Pinpoint the cell where the given text exists, returning its [x, y] midpoint coordinate. 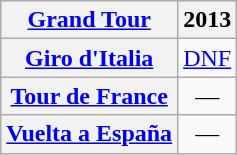
Tour de France [90, 96]
DNF [208, 58]
Giro d'Italia [90, 58]
Vuelta a España [90, 134]
Grand Tour [90, 20]
2013 [208, 20]
